Detect which cell encompasses the target text, then output its [X, Y] center coordinate. 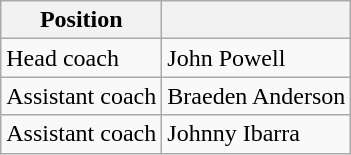
Johnny Ibarra [256, 134]
Head coach [82, 58]
John Powell [256, 58]
Position [82, 20]
Braeden Anderson [256, 96]
